Extract the (X, Y) coordinate from the center of the cell holding the provided text.  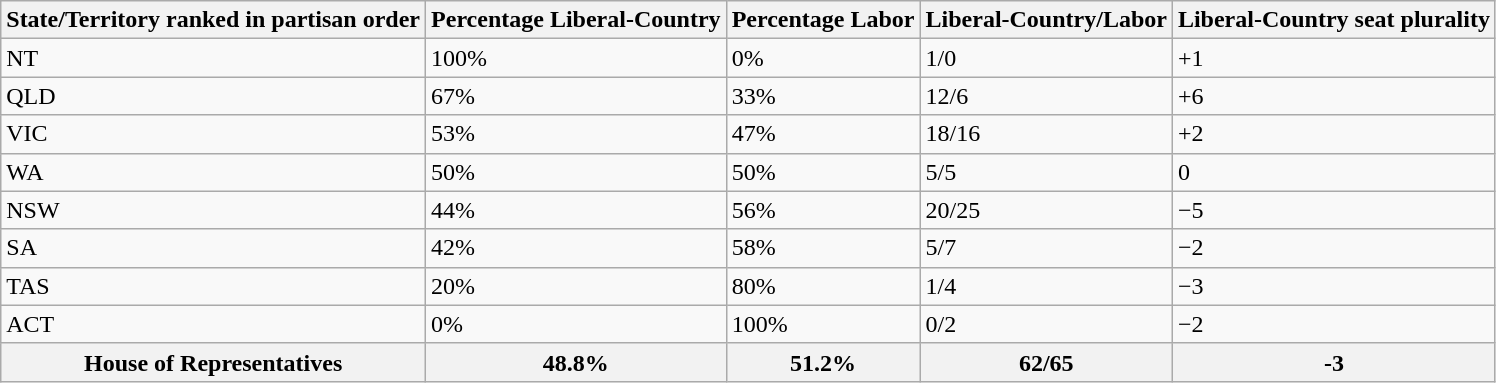
NT (214, 58)
80% (823, 286)
House of Representatives (214, 362)
58% (823, 248)
20/25 (1046, 210)
Liberal-Country/Labor (1046, 20)
State/Territory ranked in partisan order (214, 20)
33% (823, 96)
12/6 (1046, 96)
−5 (1334, 210)
+1 (1334, 58)
53% (576, 134)
42% (576, 248)
5/7 (1046, 248)
56% (823, 210)
62/65 (1046, 362)
ACT (214, 324)
TAS (214, 286)
47% (823, 134)
+6 (1334, 96)
VIC (214, 134)
0 (1334, 172)
51.2% (823, 362)
44% (576, 210)
18/16 (1046, 134)
-3 (1334, 362)
5/5 (1046, 172)
48.8% (576, 362)
QLD (214, 96)
0/2 (1046, 324)
+2 (1334, 134)
Percentage Labor (823, 20)
NSW (214, 210)
20% (576, 286)
1/4 (1046, 286)
67% (576, 96)
SA (214, 248)
1/0 (1046, 58)
Liberal-Country seat plurality (1334, 20)
−3 (1334, 286)
WA (214, 172)
Percentage Liberal-Country (576, 20)
